Pinpoint the cell where the given text exists, returning its [X, Y] midpoint coordinate. 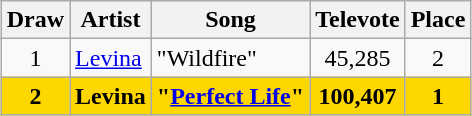
Song [230, 20]
100,407 [358, 96]
45,285 [358, 58]
"Wildfire" [230, 58]
Draw [35, 20]
Place [438, 20]
Artist [111, 20]
"Perfect Life" [230, 96]
Televote [358, 20]
